Capture the cell that displays the provided text and extract its [X, Y] central coordinate. 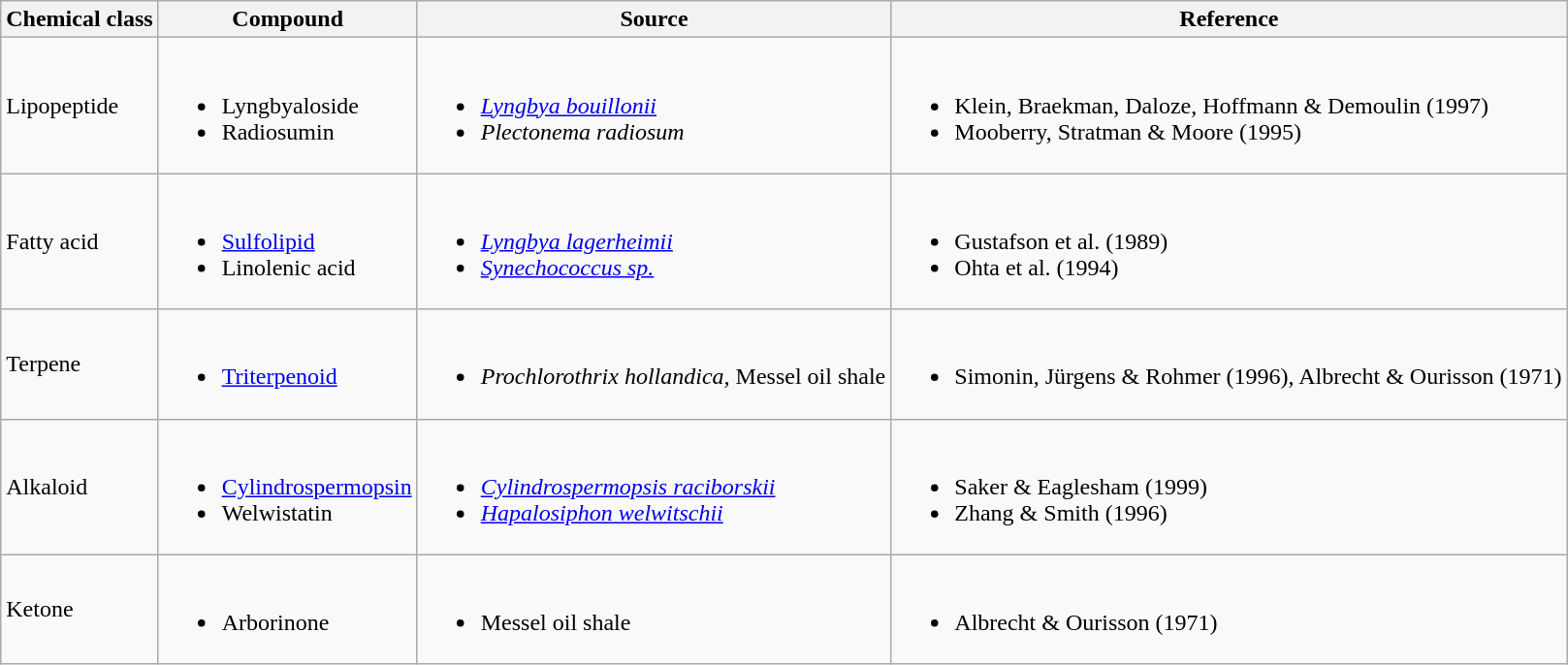
Simonin, Jürgens & Rohmer (1996), Albrecht & Ourisson (1971) [1230, 364]
CylindrospermopsinWelwistatin [287, 487]
Alkaloid [80, 487]
Fatty acid [80, 241]
Lyngbya lagerheimiiSynechococcus sp. [654, 241]
Triterpenoid [287, 364]
Prochlorothrix hollandica, Messel oil shale [654, 364]
Chemical class [80, 19]
Messel oil shale [654, 609]
Gustafson et al. (1989)Ohta et al. (1994) [1230, 241]
Albrecht & Ourisson (1971) [1230, 609]
Arborinone [287, 609]
Saker & Eaglesham (1999)Zhang & Smith (1996) [1230, 487]
LyngbyalosideRadiosumin [287, 106]
Ketone [80, 609]
Klein, Braekman, Daloze, Hoffmann & Demoulin (1997)Mooberry, Stratman & Moore (1995) [1230, 106]
Terpene [80, 364]
Compound [287, 19]
SulfolipidLinolenic acid [287, 241]
Lipopeptide [80, 106]
Cylindrospermopsis raciborskiiHapalosiphon welwitschii [654, 487]
Reference [1230, 19]
Source [654, 19]
Lyngbya bouilloniiPlectonema radiosum [654, 106]
